Return [x, y] of the center of cell containing provided text 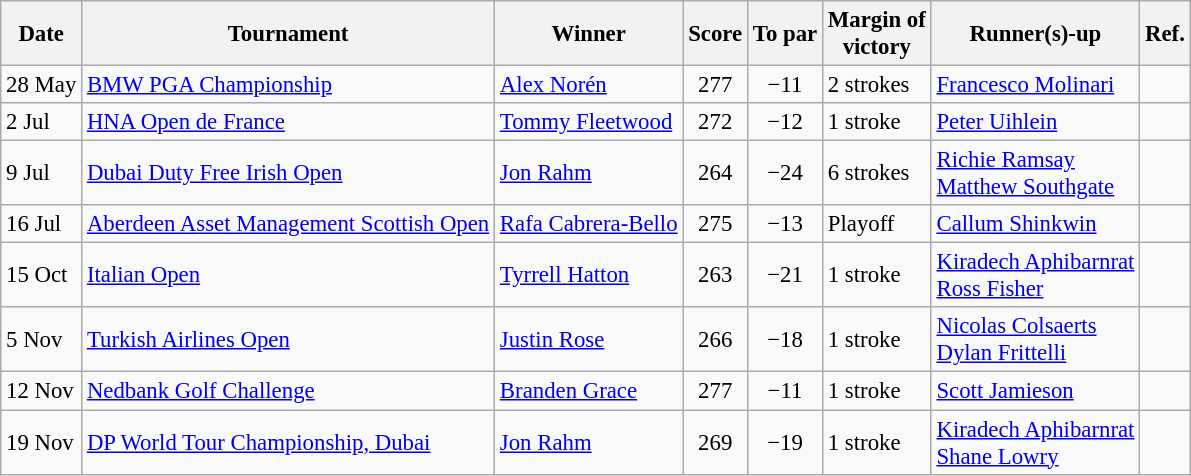
9 Jul [42, 174]
Scott Jamieson [1036, 391]
2 Jul [42, 122]
269 [716, 442]
264 [716, 174]
Runner(s)-up [1036, 34]
BMW PGA Championship [288, 85]
Nedbank Golf Challenge [288, 391]
Peter Uihlein [1036, 122]
2 strokes [876, 85]
16 Jul [42, 224]
Justin Rose [589, 340]
266 [716, 340]
263 [716, 276]
Tournament [288, 34]
−13 [784, 224]
−19 [784, 442]
Winner [589, 34]
Kiradech Aphibarnrat Shane Lowry [1036, 442]
−21 [784, 276]
Turkish Airlines Open [288, 340]
HNA Open de France [288, 122]
Italian Open [288, 276]
19 Nov [42, 442]
Dubai Duty Free Irish Open [288, 174]
Aberdeen Asset Management Scottish Open [288, 224]
Rafa Cabrera-Bello [589, 224]
−12 [784, 122]
Ref. [1165, 34]
Branden Grace [589, 391]
Date [42, 34]
275 [716, 224]
Tyrrell Hatton [589, 276]
272 [716, 122]
Callum Shinkwin [1036, 224]
Playoff [876, 224]
5 Nov [42, 340]
DP World Tour Championship, Dubai [288, 442]
Tommy Fleetwood [589, 122]
To par [784, 34]
−18 [784, 340]
28 May [42, 85]
6 strokes [876, 174]
Nicolas Colsaerts Dylan Frittelli [1036, 340]
Score [716, 34]
Kiradech Aphibarnrat Ross Fisher [1036, 276]
Francesco Molinari [1036, 85]
Margin ofvictory [876, 34]
−24 [784, 174]
15 Oct [42, 276]
Richie Ramsay Matthew Southgate [1036, 174]
Alex Norén [589, 85]
12 Nov [42, 391]
